Capture the cell that displays the provided text and extract its (x, y) central coordinate. 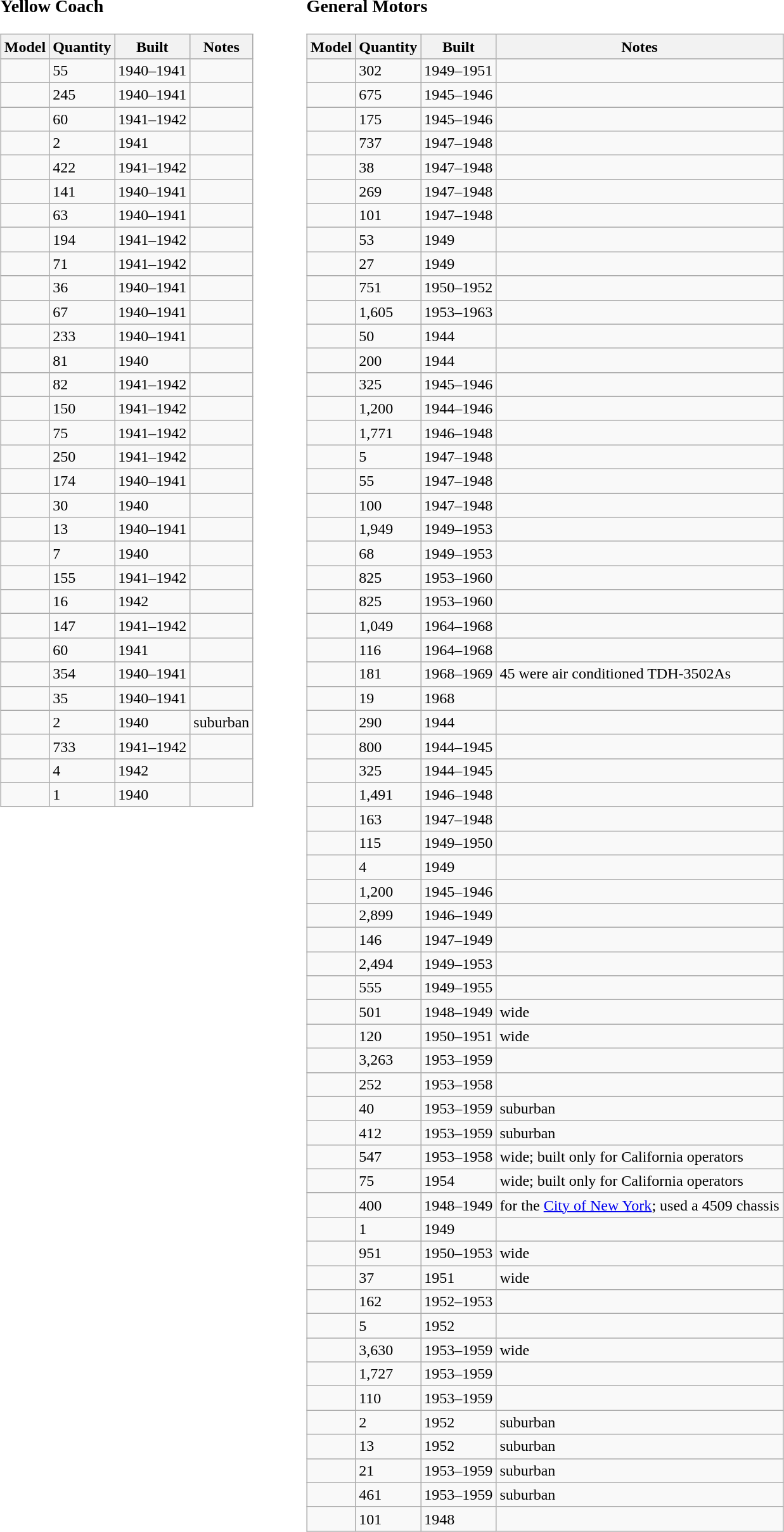
120 (388, 1036)
40 (388, 1108)
150 (82, 408)
501 (388, 1012)
155 (82, 578)
36 (82, 288)
1,491 (388, 795)
302 (388, 70)
1,727 (388, 1374)
800 (388, 746)
269 (388, 191)
181 (388, 674)
1946–1949 (459, 916)
1950–1953 (459, 1254)
290 (388, 722)
82 (82, 384)
67 (82, 312)
116 (388, 650)
100 (388, 505)
71 (82, 264)
461 (388, 1495)
45 were air conditioned TDH-3502As (639, 674)
252 (388, 1084)
30 (82, 505)
1,049 (388, 626)
751 (388, 288)
3,630 (388, 1350)
547 (388, 1157)
737 (388, 143)
1948 (459, 1519)
63 (82, 216)
19 (388, 698)
16 (82, 602)
675 (388, 95)
1968 (459, 698)
3,263 (388, 1060)
951 (388, 1254)
27 (388, 264)
146 (388, 940)
1,771 (388, 432)
81 (82, 360)
1951 (459, 1278)
412 (388, 1133)
1,949 (388, 529)
354 (82, 674)
35 (82, 698)
162 (388, 1302)
7 (82, 554)
1950–1952 (459, 288)
400 (388, 1205)
1,605 (388, 312)
2,494 (388, 964)
for the City of New York; used a 4509 chassis (639, 1205)
1949–1955 (459, 988)
174 (82, 481)
175 (388, 119)
21 (388, 1470)
50 (388, 336)
2,899 (388, 916)
733 (82, 746)
422 (82, 167)
1949–1951 (459, 70)
200 (388, 360)
194 (82, 240)
53 (388, 240)
1944–1946 (459, 408)
141 (82, 191)
1954 (459, 1181)
1949–1950 (459, 843)
555 (388, 988)
1968–1969 (459, 674)
233 (82, 336)
37 (388, 1278)
1947–1949 (459, 940)
147 (82, 626)
1950–1951 (459, 1036)
68 (388, 554)
1952–1953 (459, 1302)
245 (82, 95)
115 (388, 843)
1953–1963 (459, 312)
38 (388, 167)
110 (388, 1398)
250 (82, 457)
163 (388, 819)
